Find where the given text appears and provide that cell's center as [X, Y] coordinate. 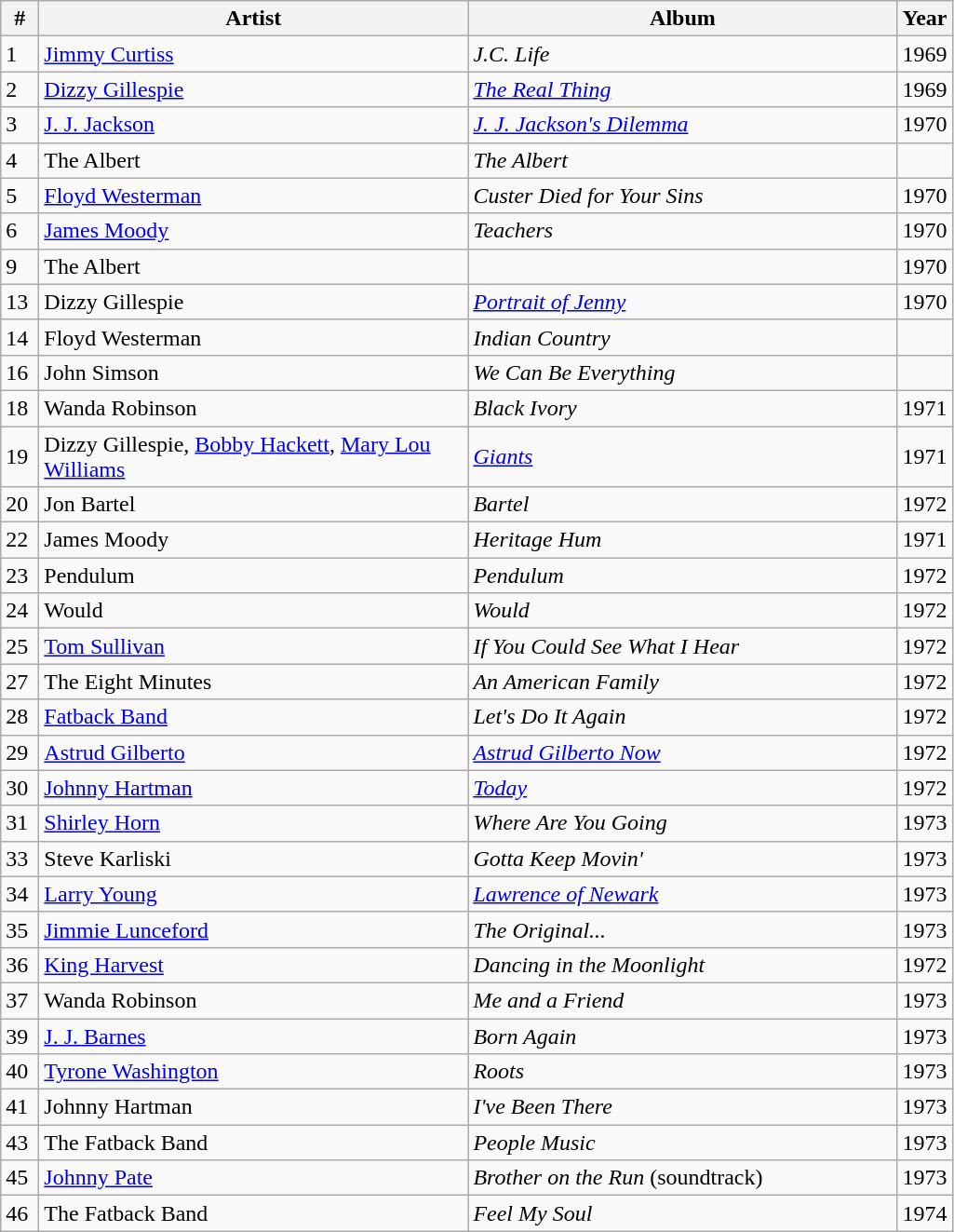
1 [20, 54]
Dancing in the Moonlight [683, 965]
31 [20, 823]
19 [20, 456]
45 [20, 1178]
Shirley Horn [253, 823]
16 [20, 372]
Brother on the Run (soundtrack) [683, 1178]
John Simson [253, 372]
We Can Be Everything [683, 372]
Portrait of Jenny [683, 302]
40 [20, 1072]
I've Been There [683, 1107]
39 [20, 1036]
6 [20, 231]
Astrud Gilberto [253, 752]
If You Could See What I Hear [683, 646]
13 [20, 302]
29 [20, 752]
35 [20, 929]
Today [683, 788]
Me and a Friend [683, 1000]
Johnny Pate [253, 1178]
Fatback Band [253, 717]
43 [20, 1143]
Roots [683, 1072]
9 [20, 266]
Dizzy Gillespie, Bobby Hackett, Mary Lou Williams [253, 456]
27 [20, 682]
34 [20, 894]
Astrud Gilberto Now [683, 752]
J.C. Life [683, 54]
2 [20, 89]
Artist [253, 19]
The Eight Minutes [253, 682]
Giants [683, 456]
Jon Bartel [253, 505]
People Music [683, 1143]
Black Ivory [683, 408]
Tom Sullivan [253, 646]
36 [20, 965]
Indian Country [683, 337]
Album [683, 19]
1974 [925, 1213]
18 [20, 408]
Larry Young [253, 894]
Year [925, 19]
22 [20, 540]
41 [20, 1107]
King Harvest [253, 965]
Let's Do It Again [683, 717]
37 [20, 1000]
14 [20, 337]
The Real Thing [683, 89]
23 [20, 575]
An American Family [683, 682]
J. J. Barnes [253, 1036]
25 [20, 646]
24 [20, 611]
Lawrence of Newark [683, 894]
Born Again [683, 1036]
4 [20, 160]
Custer Died for Your Sins [683, 196]
J. J. Jackson's Dilemma [683, 125]
Where Are You Going [683, 823]
Bartel [683, 505]
3 [20, 125]
Feel My Soul [683, 1213]
The Original... [683, 929]
# [20, 19]
Teachers [683, 231]
Tyrone Washington [253, 1072]
J. J. Jackson [253, 125]
Jimmie Lunceford [253, 929]
30 [20, 788]
20 [20, 505]
46 [20, 1213]
Steve Karliski [253, 859]
Jimmy Curtiss [253, 54]
5 [20, 196]
28 [20, 717]
Heritage Hum [683, 540]
33 [20, 859]
Gotta Keep Movin' [683, 859]
